Search for the cell housing the specified text and yield its (X, Y) center coordinate. 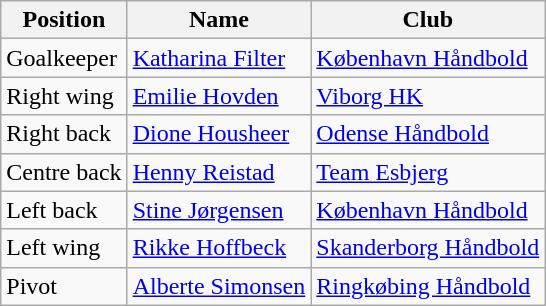
Odense Håndbold (428, 134)
Left back (64, 210)
Club (428, 20)
Dione Housheer (219, 134)
Emilie Hovden (219, 96)
Rikke Hoffbeck (219, 248)
Left wing (64, 248)
Centre back (64, 172)
Right back (64, 134)
Henny Reistad (219, 172)
Stine Jørgensen (219, 210)
Alberte Simonsen (219, 286)
Ringkøbing Håndbold (428, 286)
Position (64, 20)
Viborg HK (428, 96)
Name (219, 20)
Team Esbjerg (428, 172)
Right wing (64, 96)
Goalkeeper (64, 58)
Skanderborg Håndbold (428, 248)
Pivot (64, 286)
Katharina Filter (219, 58)
